Pinpoint the cell where the given text exists, returning its [X, Y] midpoint coordinate. 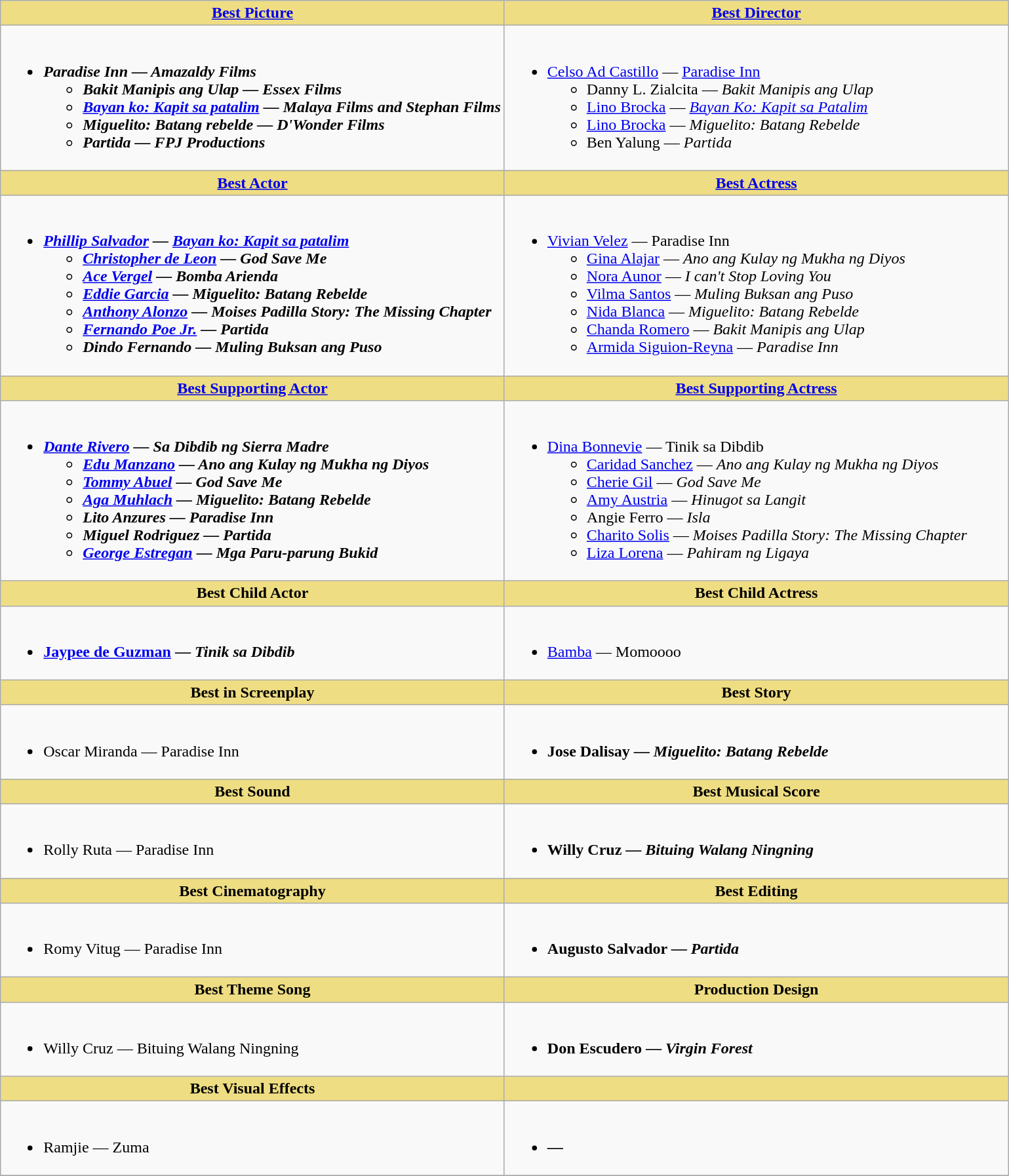
Best Child Actor [253, 593]
Jose Dalisay — Miguelito: Batang Rebelde [757, 742]
Best Director [757, 13]
— [757, 1138]
Best Sound [253, 791]
Best Actor [253, 183]
Bamba — Momoooo [757, 642]
Best Theme Song [253, 990]
Production Design [757, 990]
Romy Vitug — Paradise Inn [253, 940]
Don Escudero — Virgin Forest [757, 1040]
Best Musical Score [757, 791]
Rolly Ruta — Paradise Inn [253, 840]
Jaypee de Guzman — Tinik sa Dibdib [253, 642]
Best Supporting Actress [757, 388]
Ramjie — Zuma [253, 1138]
Best Picture [253, 13]
Best Visual Effects [253, 1089]
Best Actress [757, 183]
Oscar Miranda — Paradise Inn [253, 742]
Best Supporting Actor [253, 388]
Best Cinematography [253, 891]
Best in Screenplay [253, 692]
Best Story [757, 692]
Best Child Actress [757, 593]
Best Editing [757, 891]
Augusto Salvador — Partida [757, 940]
